Extract the (x, y) coordinate from the center of the cell holding the provided text.  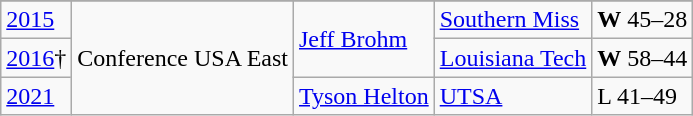
Southern Miss (513, 20)
2021 (36, 96)
UTSA (513, 96)
2016† (36, 58)
Tyson Helton (364, 96)
2015 (36, 20)
W 58–44 (642, 58)
W 45–28 (642, 20)
L 41–49 (642, 96)
Conference USA East (183, 58)
Louisiana Tech (513, 58)
Jeff Brohm (364, 39)
